For the text-containing cell, return its midpoint in [X, Y] coordinate format. 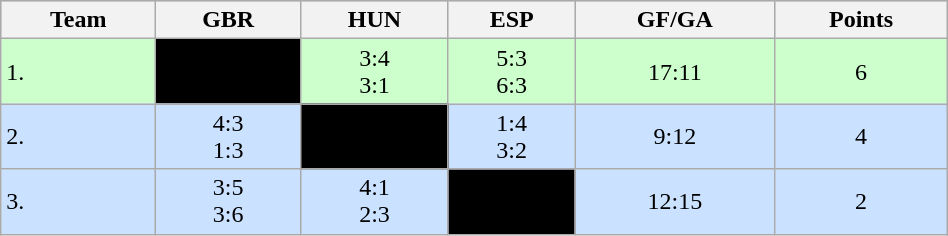
3:43:1 [375, 72]
17:11 [675, 72]
4 [861, 136]
Points [861, 20]
ESP [511, 20]
2. [78, 136]
4:12:3 [375, 202]
3:53:6 [228, 202]
GBR [228, 20]
6 [861, 72]
Team [78, 20]
HUN [375, 20]
1:43:2 [511, 136]
5:36:3 [511, 72]
2 [861, 202]
9:12 [675, 136]
1. [78, 72]
3. [78, 202]
12:15 [675, 202]
4:31:3 [228, 136]
GF/GA [675, 20]
